Determine the [X, Y] coordinate at the center of the cell enclosing the given text.  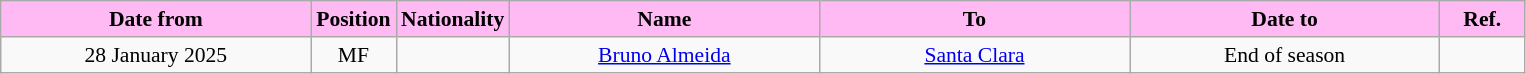
Name [664, 19]
Santa Clara [974, 55]
Ref. [1482, 19]
Position [354, 19]
To [974, 19]
28 January 2025 [156, 55]
Nationality [452, 19]
Date to [1285, 19]
Date from [156, 19]
End of season [1285, 55]
Bruno Almeida [664, 55]
MF [354, 55]
